Return the (X, Y) coordinate for the center point of the cell that contains the specified text.  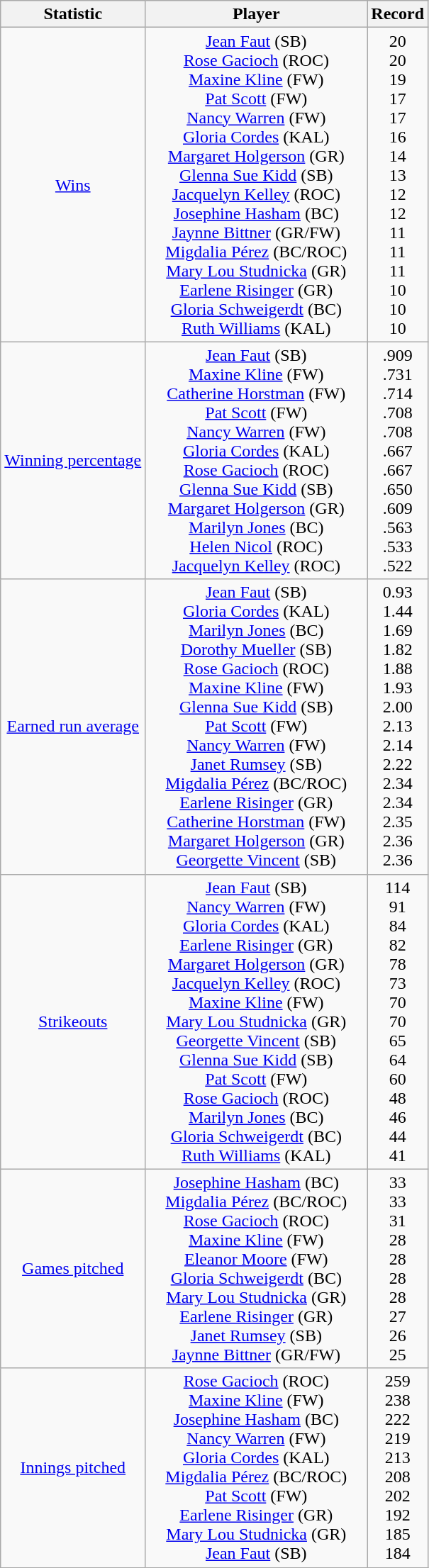
259 238 222 219 213 208 202 192 185 184 (398, 1467)
20 20 19 17 17 16 14 13 12 12 11 11 11 10 10 10 (398, 184)
33 33 31 28 28 28 28 27 26 25 (398, 1269)
Earned run average (73, 727)
Strikeouts (73, 1021)
Innings pitched (73, 1467)
Statistic (73, 14)
0.93 1.44 1.69 1.82 1.88 1.93 2.00 2.13 2.14 2.22 2.34 2.34 2.35 2.36 2.36 (398, 727)
Player (257, 14)
.909 .731 .714 .708 .708 .667 .667 .650 .609 .563 .533 .522 (398, 461)
114 91 84 82 78 73 70 70 65 64 60 48 46 44 41 (398, 1021)
Record (398, 14)
Games pitched (73, 1269)
Winning percentage (73, 461)
Wins (73, 184)
